Determine the [x, y] coordinate at the center of the cell enclosing the given text.  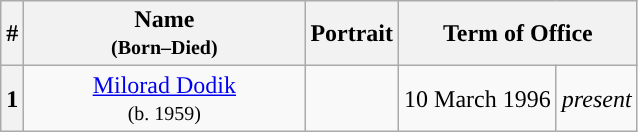
present [596, 98]
Milorad Dodik(b. 1959) [164, 98]
Name(Born–Died) [164, 34]
Portrait [352, 34]
# [12, 34]
Term of Office [518, 34]
10 March 1996 [478, 98]
1 [12, 98]
